Capture the cell that displays the provided text and extract its (X, Y) central coordinate. 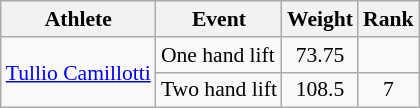
Two hand lift (219, 90)
108.5 (320, 90)
Tullio Camillotti (78, 72)
Athlete (78, 19)
One hand lift (219, 55)
7 (388, 90)
73.75 (320, 55)
Event (219, 19)
Rank (388, 19)
Weight (320, 19)
